For the text-containing cell, return its midpoint in (x, y) coordinate format. 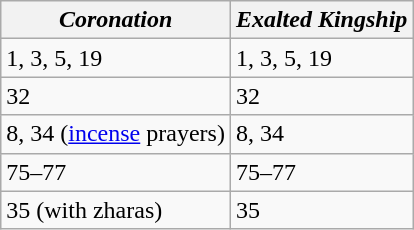
35 (321, 210)
8, 34 (321, 134)
8, 34 (incense prayers) (116, 134)
35 (with zharas) (116, 210)
Coronation (116, 20)
Exalted Kingship (321, 20)
